Find where the given text appears and provide that cell's center as (x, y) coordinate. 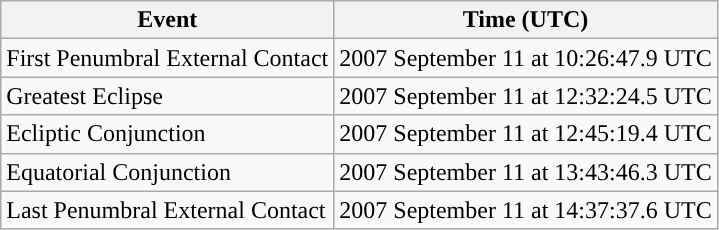
Equatorial Conjunction (168, 172)
Time (UTC) (526, 20)
2007 September 11 at 12:32:24.5 UTC (526, 96)
2007 September 11 at 10:26:47.9 UTC (526, 58)
Greatest Eclipse (168, 96)
Event (168, 20)
2007 September 11 at 12:45:19.4 UTC (526, 134)
2007 September 11 at 14:37:37.6 UTC (526, 210)
First Penumbral External Contact (168, 58)
Last Penumbral External Contact (168, 210)
2007 September 11 at 13:43:46.3 UTC (526, 172)
Ecliptic Conjunction (168, 134)
